Scan for the cell matching the given text and deliver its [x, y] coordinate at center. 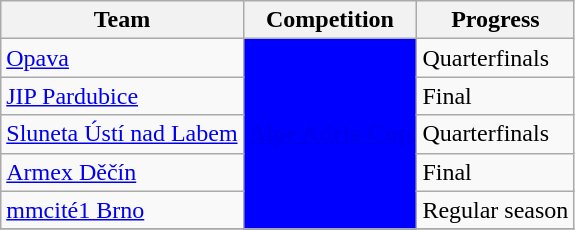
mmcité1 Brno [122, 210]
Team [122, 20]
Alpe Adria Cup [330, 134]
Opava [122, 58]
Armex Děčín [122, 172]
Competition [330, 20]
Regular season [496, 210]
JIP Pardubice [122, 96]
Progress [496, 20]
Sluneta Ústí nad Labem [122, 134]
